Detect which cell encompasses the target text, then output its [X, Y] center coordinate. 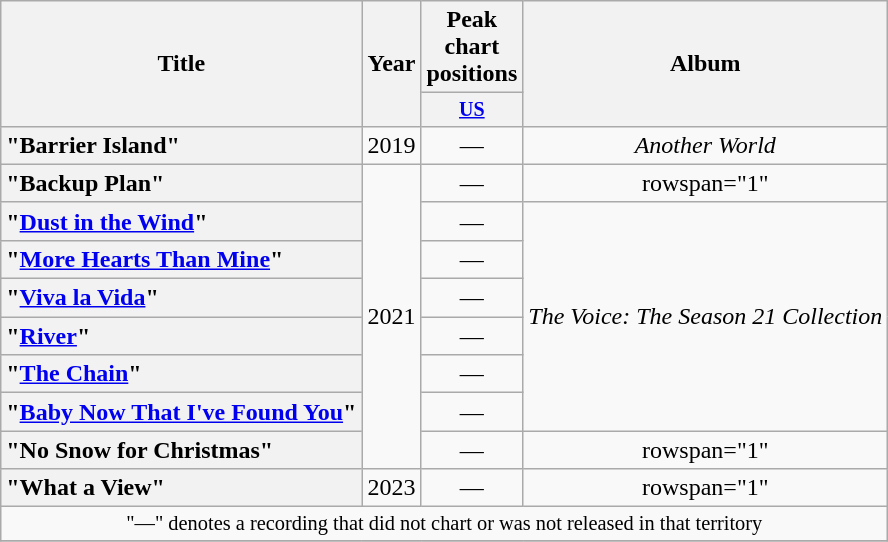
"Viva la Vida" [182, 298]
"River" [182, 336]
US [472, 110]
"Dust in the Wind" [182, 221]
"What a View" [182, 488]
"—" denotes a recording that did not chart or was not released in that territory [444, 524]
"Barrier Island" [182, 145]
Year [392, 64]
Title [182, 64]
Peak chart positions [472, 47]
"No Snow for Christmas" [182, 450]
Another World [706, 145]
"Backup Plan" [182, 183]
"The Chain" [182, 374]
"Baby Now That I've Found You" [182, 412]
2019 [392, 145]
2023 [392, 488]
"More Hearts Than Mine" [182, 259]
The Voice: The Season 21 Collection [706, 316]
2021 [392, 316]
Album [706, 64]
